Extract the [x, y] coordinate from the center of the cell holding the provided text.  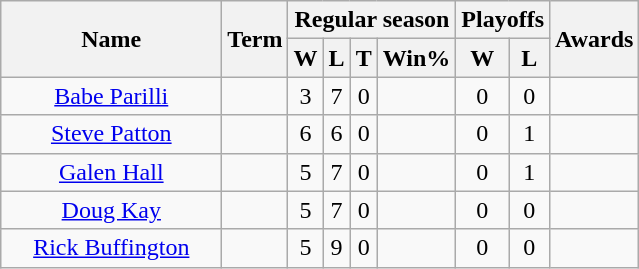
Doug Kay [112, 210]
3 [306, 96]
Win% [416, 58]
Rick Buffington [112, 248]
Playoffs [503, 20]
Regular season [372, 20]
Term [255, 39]
T [364, 58]
Galen Hall [112, 172]
Awards [594, 39]
Steve Patton [112, 134]
Name [112, 39]
9 [336, 248]
Babe Parilli [112, 96]
